Identify which cell holds the provided text, then report its (X, Y) central coordinate. 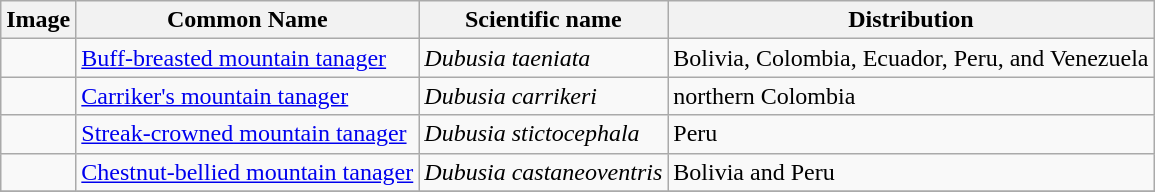
Bolivia, Colombia, Ecuador, Peru, and Venezuela (911, 58)
Carriker's mountain tanager (248, 96)
Distribution (911, 20)
Buff-breasted mountain tanager (248, 58)
Dubusia taeniata (544, 58)
Common Name (248, 20)
Dubusia stictocephala (544, 134)
Dubusia castaneoventris (544, 172)
northern Colombia (911, 96)
Streak-crowned mountain tanager (248, 134)
Chestnut-bellied mountain tanager (248, 172)
Dubusia carrikeri (544, 96)
Peru (911, 134)
Scientific name (544, 20)
Bolivia and Peru (911, 172)
Image (38, 20)
